Determine the [X, Y] coordinate at the center of the cell enclosing the given text.  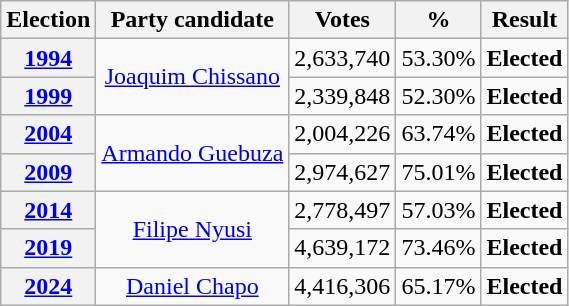
2004 [48, 134]
Armando Guebuza [192, 153]
2019 [48, 248]
75.01% [438, 172]
Votes [342, 20]
Party candidate [192, 20]
Filipe Nyusi [192, 229]
4,416,306 [342, 286]
Election [48, 20]
Joaquim Chissano [192, 77]
Daniel Chapo [192, 286]
2,339,848 [342, 96]
52.30% [438, 96]
2,778,497 [342, 210]
2024 [48, 286]
2014 [48, 210]
2009 [48, 172]
2,004,226 [342, 134]
1994 [48, 58]
1999 [48, 96]
4,639,172 [342, 248]
2,633,740 [342, 58]
57.03% [438, 210]
% [438, 20]
73.46% [438, 248]
2,974,627 [342, 172]
53.30% [438, 58]
65.17% [438, 286]
63.74% [438, 134]
Result [524, 20]
